Output the [X, Y] coordinate of the center of the cell containing the given text.  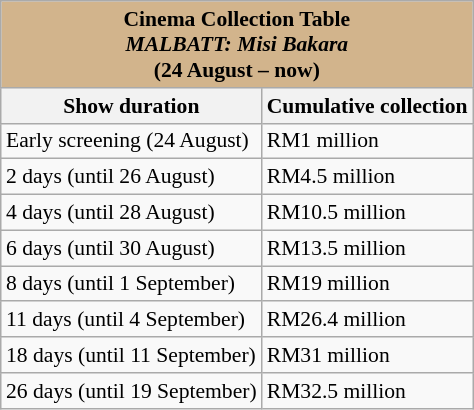
RM26.4 million [368, 319]
RM4.5 million [368, 177]
RM13.5 million [368, 248]
Cinema Collection TableMALBATT: Misi Bakara(24 August – now) [237, 44]
RM32.5 million [368, 390]
8 days (until 1 September) [132, 284]
Show duration [132, 105]
11 days (until 4 September) [132, 319]
Cumulative collection [368, 105]
6 days (until 30 August) [132, 248]
RM1 million [368, 141]
Early screening (24 August) [132, 141]
18 days (until 11 September) [132, 355]
4 days (until 28 August) [132, 212]
RM19 million [368, 284]
RM31 million [368, 355]
2 days (until 26 August) [132, 177]
RM10.5 million [368, 212]
26 days (until 19 September) [132, 390]
